Pinpoint the cell where the given text exists, returning its [X, Y] midpoint coordinate. 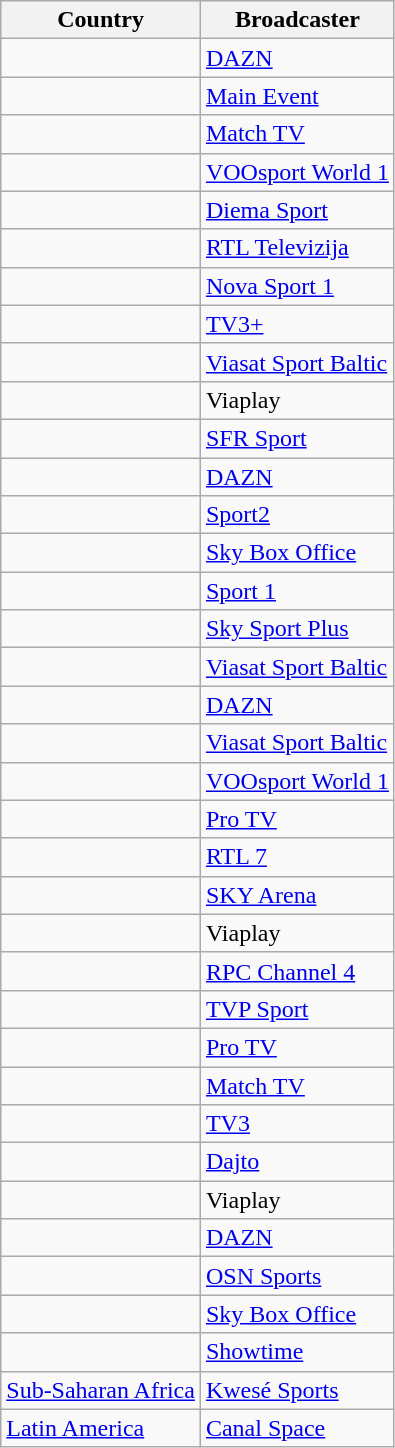
Latin America [101, 1428]
TV3 [297, 1124]
TVP Sport [297, 1009]
TV3+ [297, 324]
Country [101, 20]
RTL 7 [297, 857]
Dajto [297, 1162]
Showtime [297, 1352]
Sky Sport Plus [297, 629]
Diema Sport [297, 210]
OSN Sports [297, 1276]
Sub-Saharan Africa [101, 1390]
Nova Sport 1 [297, 286]
Sport 1 [297, 591]
Sport2 [297, 515]
SKY Arena [297, 895]
Canal Space [297, 1428]
Broadcaster [297, 20]
RPC Channel 4 [297, 971]
SFR Sport [297, 438]
RTL Televizija [297, 248]
Kwesé Sports [297, 1390]
Main Event [297, 96]
